Locate the cell with the specified text and output its (x, y) center coordinate. 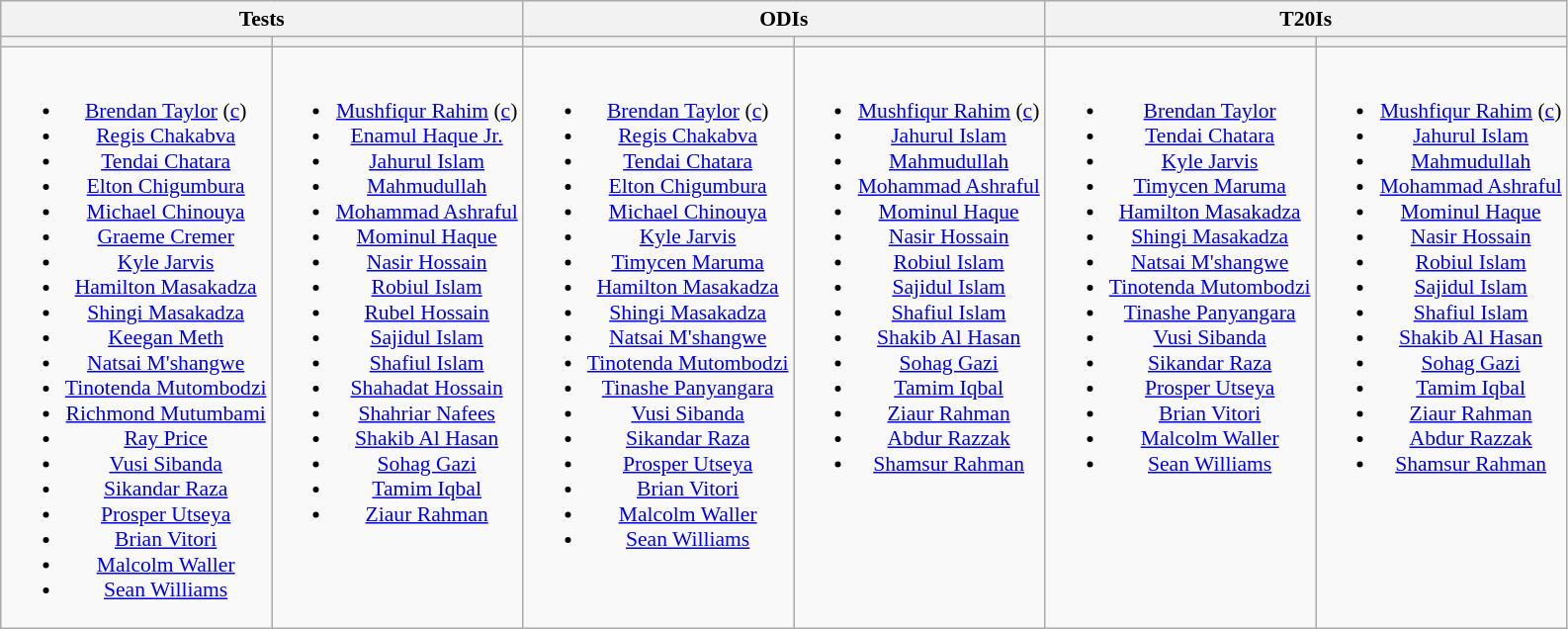
ODIs (784, 19)
Tests (262, 19)
T20Is (1306, 19)
